From the cell containing the given text, extract its center point as [X, Y] coordinate. 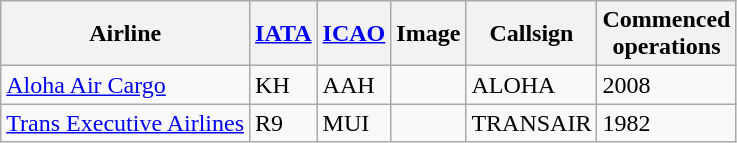
TRANSAIR [532, 123]
Airline [126, 34]
KH [284, 85]
Trans Executive Airlines [126, 123]
Callsign [532, 34]
AAH [354, 85]
Aloha Air Cargo [126, 85]
1982 [666, 123]
MUI [354, 123]
Image [428, 34]
2008 [666, 85]
IATA [284, 34]
ICAO [354, 34]
R9 [284, 123]
ALOHA [532, 85]
Commencedoperations [666, 34]
